Identify which cell holds the provided text, then report its (x, y) central coordinate. 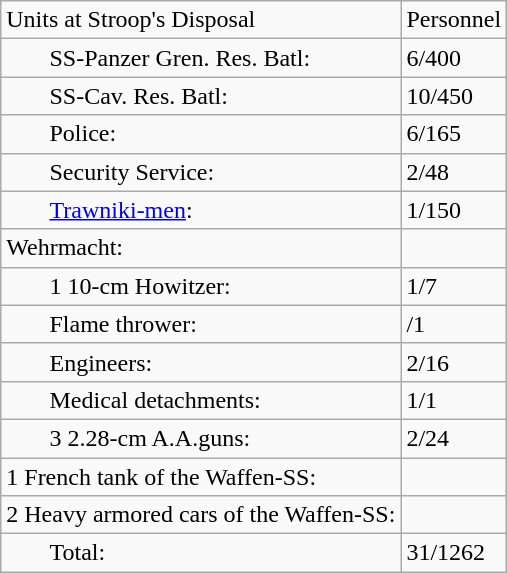
SS-Cav. Res. Batl: (201, 96)
1/1 (454, 400)
Security Service: (201, 172)
Medical detachments: (201, 400)
/1 (454, 324)
1/7 (454, 286)
31/1262 (454, 553)
Total: (201, 553)
Units at Stroop's Disposal (201, 20)
1/150 (454, 210)
6/165 (454, 134)
2 Heavy armored cars of the Waffen-SS: (201, 515)
Wehrmacht: (201, 248)
3 2.28-cm A.A.guns: (201, 438)
Trawniki-men: (201, 210)
6/400 (454, 58)
Engineers: (201, 362)
2/16 (454, 362)
Personnel (454, 20)
1 French tank of the Waffen-SS: (201, 477)
2/24 (454, 438)
Flame thrower: (201, 324)
1 10-cm Howitzer: (201, 286)
Police: (201, 134)
SS-Panzer Gren. Res. Batl: (201, 58)
2/48 (454, 172)
10/450 (454, 96)
